Return the (X, Y) coordinate for the center point of the cell that contains the specified text.  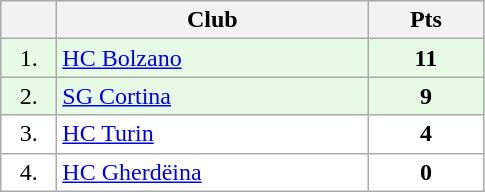
4. (29, 172)
HC Bolzano (212, 58)
2. (29, 96)
4 (426, 134)
SG Cortina (212, 96)
0 (426, 172)
Pts (426, 20)
11 (426, 58)
3. (29, 134)
HC Gherdëina (212, 172)
9 (426, 96)
1. (29, 58)
HC Turin (212, 134)
Club (212, 20)
